Pinpoint the cell where the given text exists, returning its (X, Y) midpoint coordinate. 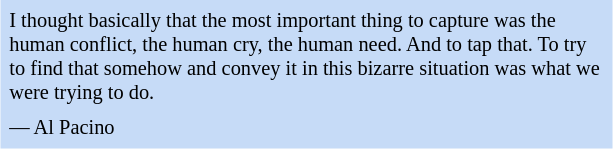
— Al Pacino (306, 128)
